Search for the cell housing the specified text and yield its (X, Y) center coordinate. 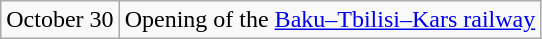
October 30 (60, 20)
Opening of the Baku–Tbilisi–Kars railway (330, 20)
